Extract the (X, Y) coordinate from the center of the cell holding the provided text.  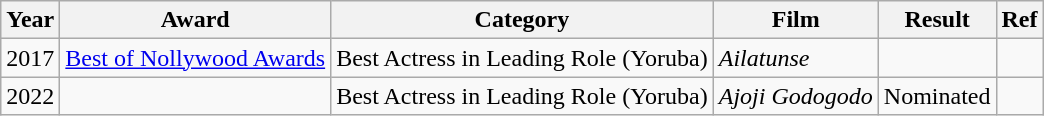
Best of Nollywood Awards (196, 58)
Result (937, 20)
Year (30, 20)
Ref (1020, 20)
Ailatunse (796, 58)
2022 (30, 96)
Award (196, 20)
2017 (30, 58)
Nominated (937, 96)
Film (796, 20)
Category (522, 20)
Ajoji Godogodo (796, 96)
